For the text-containing cell, return its midpoint in (X, Y) coordinate format. 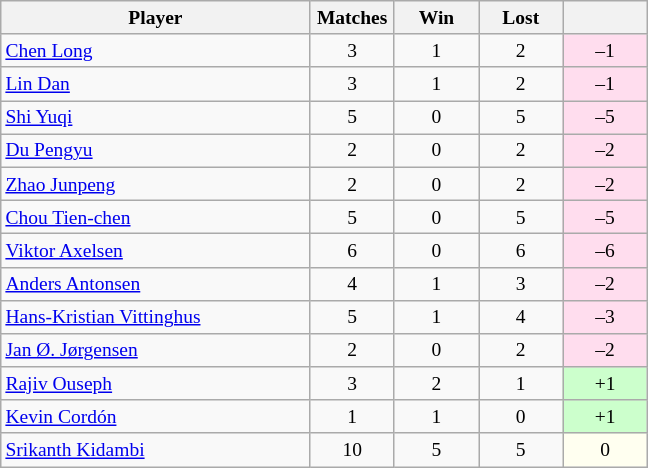
Du Pengyu (156, 150)
Hans-Kristian Vittinghus (156, 316)
Chou Tien-chen (156, 216)
–6 (605, 250)
Lin Dan (156, 84)
Zhao Junpeng (156, 184)
Matches (352, 18)
10 (352, 450)
Anders Antonsen (156, 284)
–3 (605, 316)
Win (436, 18)
Jan Ø. Jørgensen (156, 350)
Chen Long (156, 50)
Lost (521, 18)
Viktor Axelsen (156, 250)
Player (156, 18)
Kevin Cordón (156, 416)
Srikanth Kidambi (156, 450)
Shi Yuqi (156, 118)
Rajiv Ouseph (156, 384)
